From the cell containing the given text, extract its center point as [x, y] coordinate. 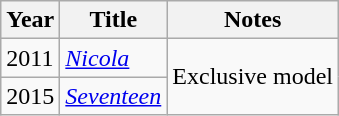
Exclusive model [253, 77]
2015 [30, 96]
Seventeen [114, 96]
Title [114, 20]
Notes [253, 20]
2011 [30, 58]
Year [30, 20]
Nicola [114, 58]
